For the text-containing cell, return its midpoint in (x, y) coordinate format. 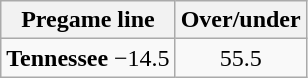
Tennessee −14.5 (88, 58)
Over/under (240, 20)
55.5 (240, 58)
Pregame line (88, 20)
